From the cell containing the given text, extract its center point as (x, y) coordinate. 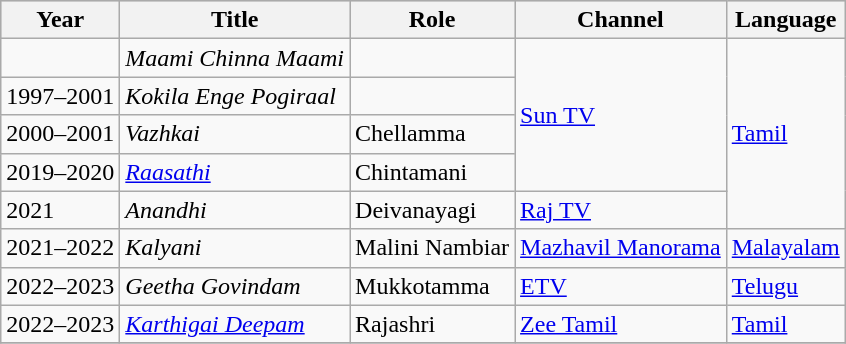
Raasathi (235, 172)
Role (432, 20)
2019–2020 (60, 172)
Mazhavil Manorama (621, 248)
Telugu (786, 286)
Title (235, 20)
Sun TV (621, 115)
Malini Nambiar (432, 248)
Karthigai Deepam (235, 324)
Chellamma (432, 134)
Vazhkai (235, 134)
Geetha Govindam (235, 286)
1997–2001 (60, 96)
Chintamani (432, 172)
Year (60, 20)
Deivanayagi (432, 210)
ETV (621, 286)
2021–2022 (60, 248)
Anandhi (235, 210)
Rajashri (432, 324)
Maami Chinna Maami (235, 58)
2000–2001 (60, 134)
Mukkotamma (432, 286)
Language (786, 20)
Channel (621, 20)
Raj TV (621, 210)
Kokila Enge Pogiraal (235, 96)
Zee Tamil (621, 324)
Kalyani (235, 248)
2021 (60, 210)
Malayalam (786, 248)
